From the cell containing the given text, extract its center point as (X, Y) coordinate. 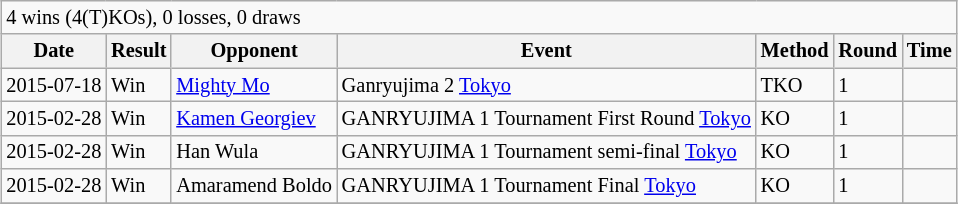
Opponent (254, 51)
GANRYUJIMA 1 Tournament First Round Tokyo (546, 119)
Round (868, 51)
Time (930, 51)
Ganryujima 2 Tokyo (546, 85)
2015-07-18 (54, 85)
Result (138, 51)
Date (54, 51)
Mighty Mo (254, 85)
Amaramend Boldo (254, 186)
Han Wula (254, 152)
Event (546, 51)
Kamen Georgiev (254, 119)
4 wins (4(T)KOs), 0 losses, 0 draws (478, 18)
GANRYUJIMA 1 Tournament Final Tokyo (546, 186)
GANRYUJIMA 1 Tournament semi-final Tokyo (546, 152)
Method (795, 51)
TKO (795, 85)
